Provide the [X, Y] coordinate of the cell's center where the given text is located.  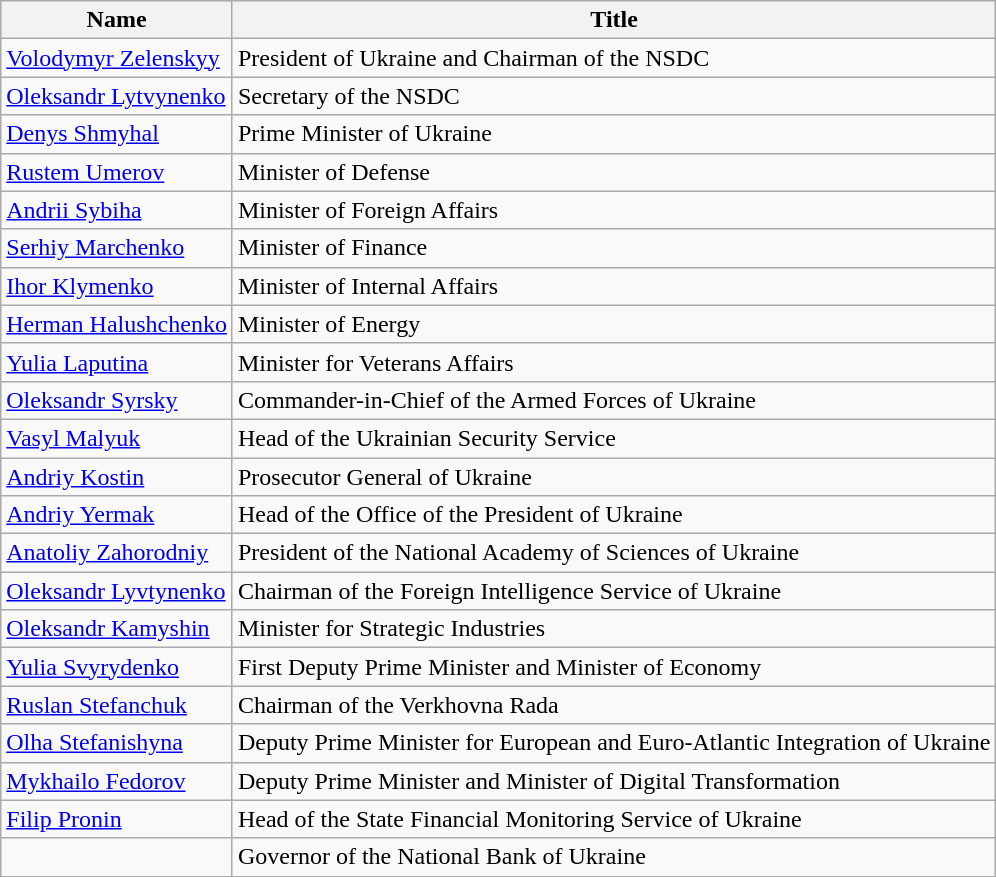
Prime Minister of Ukraine [614, 134]
Mykhailo Fedorov [117, 781]
Title [614, 20]
Minister for Strategic Industries [614, 629]
Andriy Kostin [117, 477]
Minister of Defense [614, 172]
Denys Shmyhal [117, 134]
President of the National Academy of Sciences of Ukraine [614, 553]
Minister for Veterans Affairs [614, 362]
Andrii Sybiha [117, 210]
Name [117, 20]
Secretary of the NSDC [614, 96]
Olha Stefanishyna [117, 743]
Oleksandr Lytvynenko [117, 96]
Vasyl Malyuk [117, 438]
Head of the Office of the President of Ukraine [614, 515]
Ihor Klymenko [117, 286]
Deputy Prime Minister for European and Euro-Atlantic Integration of Ukraine [614, 743]
Oleksandr Kamyshin [117, 629]
First Deputy Prime Minister and Minister of Economy [614, 667]
Oleksandr Lyvtynenko [117, 591]
Head of the State Financial Monitoring Service of Ukraine [614, 819]
Minister of Finance [614, 248]
President of Ukraine and Chairman of the NSDC [614, 58]
Yulia Svyrydenko [117, 667]
Ruslan Stefanchuk [117, 705]
Commander-in-Chief of the Armed Forces of Ukraine [614, 400]
Prosecutor General of Ukraine [614, 477]
Andriy Yermak [117, 515]
Head of the Ukrainian Security Service [614, 438]
Oleksandr Syrsky [117, 400]
Anatoliy Zahorodniy [117, 553]
Chairman of the Verkhovna Rada [614, 705]
Volodymyr Zelenskyy [117, 58]
Herman Halushchenko [117, 324]
Minister of Internal Affairs [614, 286]
Chairman of the Foreign Intelligence Service of Ukraine [614, 591]
Deputy Prime Minister and Minister of Digital Transformation [614, 781]
Serhiy Marchenko [117, 248]
Filip Pronin [117, 819]
Rustem Umerov [117, 172]
Governor of the National Bank of Ukraine [614, 857]
Minister of Foreign Affairs [614, 210]
Yulia Laputina [117, 362]
Minister of Energy [614, 324]
